Locate the cell with the specified text and output its [x, y] center coordinate. 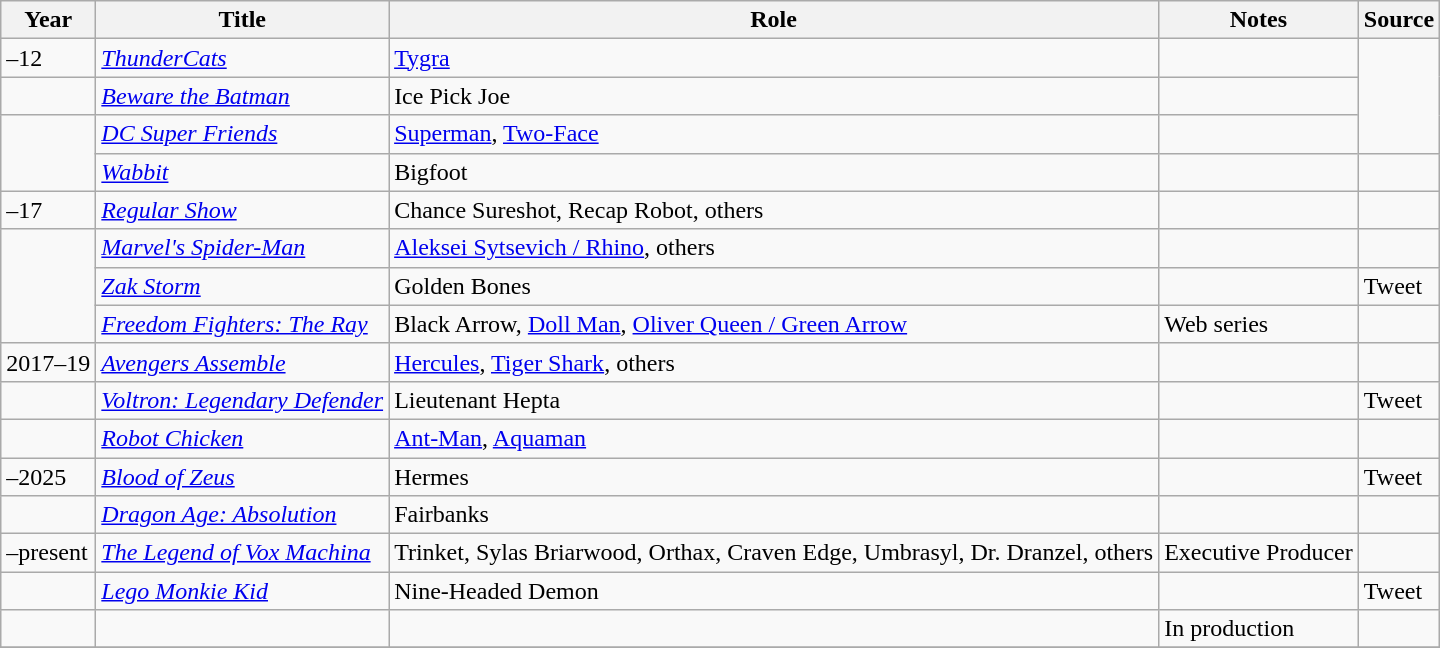
DC Super Friends [242, 134]
Bigfoot [774, 172]
Avengers Assemble [242, 362]
–12 [48, 58]
Executive Producer [1259, 553]
Voltron: Legendary Defender [242, 400]
Freedom Fighters: The Ray [242, 324]
Notes [1259, 20]
2017–19 [48, 362]
Beware the Batman [242, 96]
Ice Pick Joe [774, 96]
Dragon Age: Absolution [242, 515]
Robot Chicken [242, 438]
Source [1398, 20]
Ant-Man, Aquaman [774, 438]
Role [774, 20]
Trinket, Sylas Briarwood, Orthax, Craven Edge, Umbrasyl, Dr. Dranzel, others [774, 553]
–2025 [48, 477]
Golden Bones [774, 286]
Blood of Zeus [242, 477]
Web series [1259, 324]
Regular Show [242, 210]
Hercules, Tiger Shark, others [774, 362]
Hermes [774, 477]
Black Arrow, Doll Man, Oliver Queen / Green Arrow [774, 324]
Title [242, 20]
ThunderCats [242, 58]
Year [48, 20]
Fairbanks [774, 515]
Lieutenant Hepta [774, 400]
Tygra [774, 58]
Wabbit [242, 172]
Lego Monkie Kid [242, 591]
–17 [48, 210]
Zak Storm [242, 286]
In production [1259, 629]
Marvel's Spider-Man [242, 248]
Aleksei Sytsevich / Rhino, others [774, 248]
Superman, Two-Face [774, 134]
Nine-Headed Demon [774, 591]
The Legend of Vox Machina [242, 553]
–present [48, 553]
Chance Sureshot, Recap Robot, others [774, 210]
